Search for the cell housing the specified text and yield its (X, Y) center coordinate. 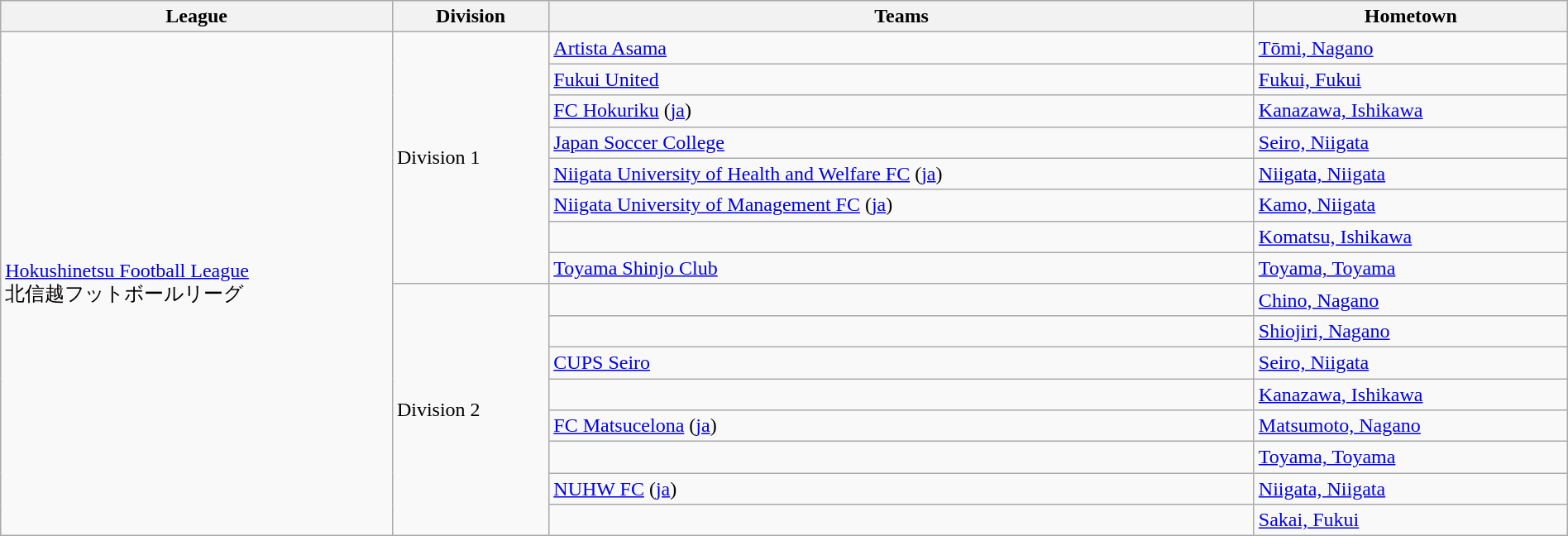
Komatsu, Ishikawa (1411, 237)
Division (470, 17)
Teams (901, 17)
NUHW FC (ja) (901, 489)
Fukui, Fukui (1411, 79)
Chino, Nagano (1411, 299)
Hometown (1411, 17)
Division 2 (470, 409)
Toyama Shinjo Club (901, 268)
Shiojiri, Nagano (1411, 331)
Niigata University of Management FC (ja) (901, 205)
League (197, 17)
Sakai, Fukui (1411, 520)
CUPS Seiro (901, 362)
Matsumoto, Nagano (1411, 426)
Kamo, Niigata (1411, 205)
FC Hokuriku (ja) (901, 111)
Artista Asama (901, 48)
FC Matsucelona (ja) (901, 426)
Fukui United (901, 79)
Tōmi, Nagano (1411, 48)
Niigata University of Health and Welfare FC (ja) (901, 174)
Japan Soccer College (901, 142)
Division 1 (470, 158)
Hokushinetsu Football League北信越フットボールリーグ (197, 285)
